Pinpoint the cell where the given text exists, returning its [X, Y] midpoint coordinate. 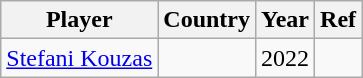
2022 [286, 58]
Stefani Kouzas [80, 58]
Player [80, 20]
Ref [338, 20]
Year [286, 20]
Country [207, 20]
